Identify which cell holds the provided text, then report its [X, Y] central coordinate. 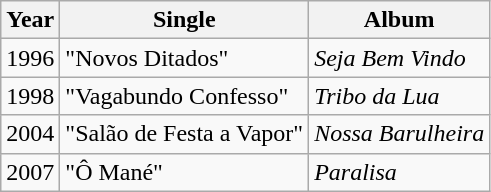
Tribo da Lua [400, 96]
"Salão de Festa a Vapor" [184, 134]
"Ô Mané" [184, 172]
Nossa Barulheira [400, 134]
"Novos Ditados" [184, 58]
1996 [30, 58]
2007 [30, 172]
"Vagabundo Confesso" [184, 96]
Seja Bem Vindo [400, 58]
1998 [30, 96]
Album [400, 20]
2004 [30, 134]
Paralisa [400, 172]
Single [184, 20]
Year [30, 20]
